Scan for the cell matching the given text and deliver its [X, Y] coordinate at center. 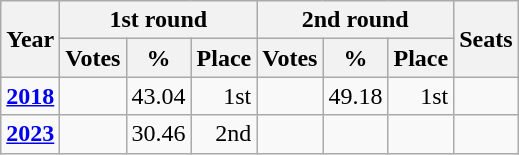
30.46 [158, 134]
2nd round [356, 20]
1st round [158, 20]
43.04 [158, 96]
2023 [30, 134]
2018 [30, 96]
2nd [224, 134]
49.18 [356, 96]
Seats [486, 39]
Year [30, 39]
